Identify which cell holds the provided text, then report its [x, y] central coordinate. 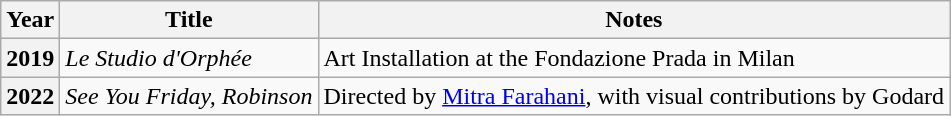
Directed by Mitra Farahani, with visual contributions by Godard [634, 96]
2022 [30, 96]
Le Studio d'Orphée [189, 58]
Art Installation at the Fondazione Prada in Milan [634, 58]
2019 [30, 58]
Title [189, 20]
Notes [634, 20]
See You Friday, Robinson [189, 96]
Year [30, 20]
